Identify which cell holds the provided text, then report its [X, Y] central coordinate. 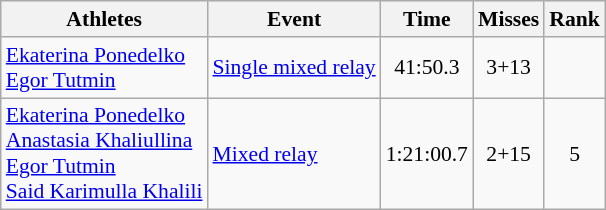
Athletes [104, 19]
3+13 [508, 68]
Rank [574, 19]
Ekaterina PonedelkoEgor Tutmin [104, 68]
Misses [508, 19]
Single mixed relay [294, 68]
Time [427, 19]
5 [574, 154]
41:50.3 [427, 68]
Ekaterina PonedelkoAnastasia KhaliullinaEgor TutminSaid Karimulla Khalili [104, 154]
2+15 [508, 154]
Event [294, 19]
Mixed relay [294, 154]
1:21:00.7 [427, 154]
